Detect which cell encompasses the target text, then output its [X, Y] center coordinate. 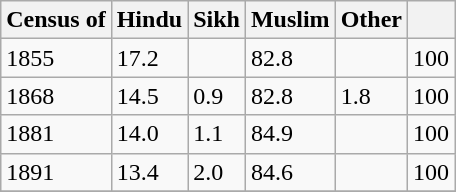
1.1 [217, 134]
1881 [56, 134]
Muslim [290, 20]
13.4 [149, 172]
1891 [56, 172]
1868 [56, 96]
84.6 [290, 172]
14.5 [149, 96]
14.0 [149, 134]
Census of [56, 20]
0.9 [217, 96]
Other [371, 20]
Sikh [217, 20]
84.9 [290, 134]
1855 [56, 58]
2.0 [217, 172]
17.2 [149, 58]
Hindu [149, 20]
1.8 [371, 96]
